Capture the cell that displays the provided text and extract its (X, Y) central coordinate. 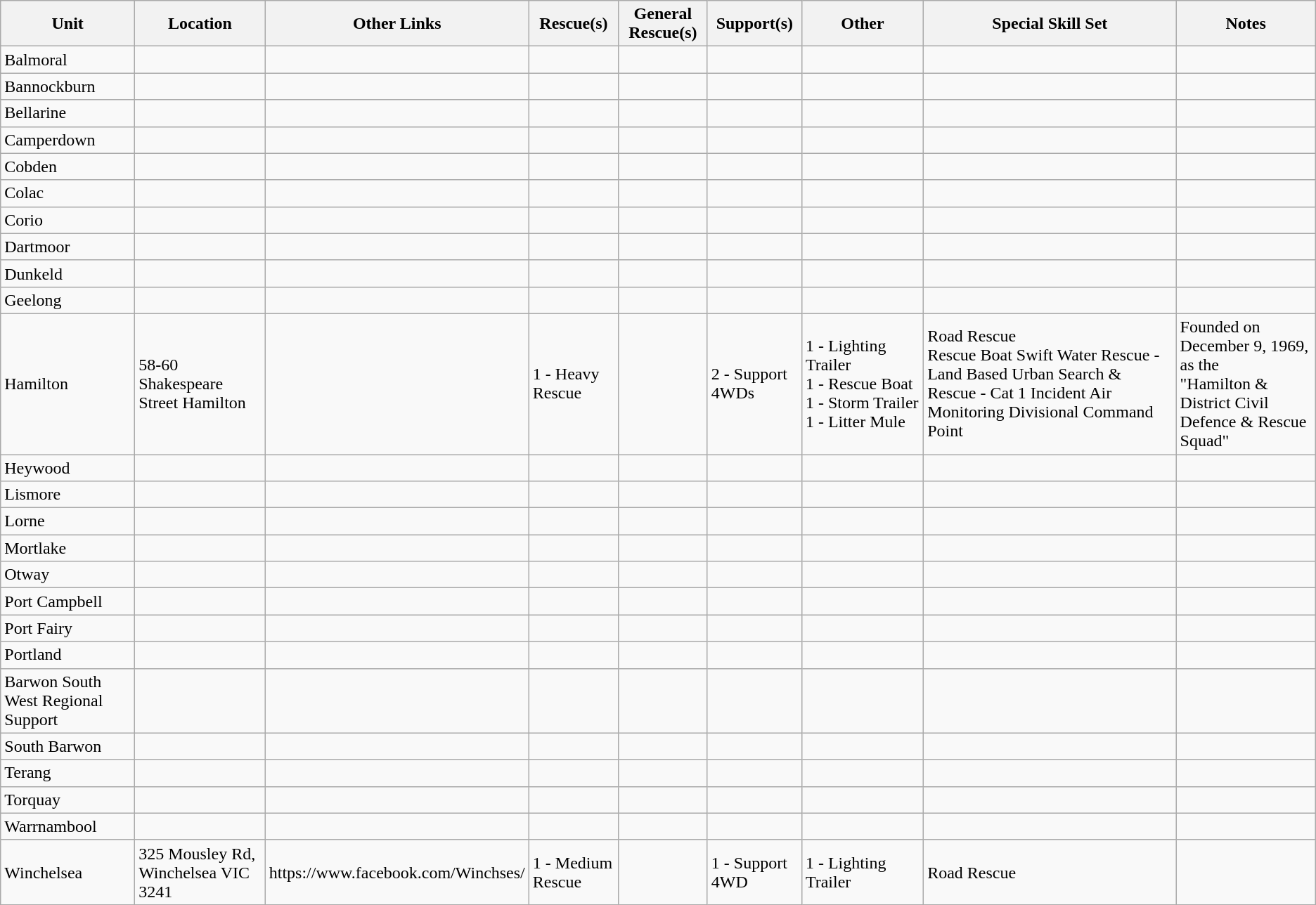
Other (862, 24)
South Barwon (67, 746)
Geelong (67, 300)
Dartmoor (67, 247)
Bannockburn (67, 86)
Portland (67, 655)
Barwon South West Regional Support (67, 701)
1 - Medium Rescue (574, 872)
Cobden (67, 167)
Balmoral (67, 60)
Colac (67, 193)
Port Fairy (67, 628)
Road RescueRescue Boat Swift Water Rescue - Land Based Urban Search & Rescue - Cat 1 Incident Air Monitoring Divisional Command Point (1050, 384)
Camperdown (67, 140)
Lismore (67, 495)
Otway (67, 575)
Heywood (67, 467)
Hamilton (67, 384)
https://www.facebook.com/Winchses/ (396, 872)
1 - Heavy Rescue (574, 384)
Rescue(s) (574, 24)
1 - Support 4WD (754, 872)
Location (200, 24)
General Rescue(s) (664, 24)
1 - Lighting Trailer1 - Rescue Boat 1 - Storm Trailer 1 - Litter Mule (862, 384)
Notes (1246, 24)
58-60 Shakespeare Street Hamilton (200, 384)
Bellarine (67, 113)
Road Rescue (1050, 872)
Unit (67, 24)
Dunkeld (67, 273)
2 - Support 4WDs (754, 384)
Port Campbell (67, 601)
Special Skill Set (1050, 24)
Winchelsea (67, 872)
Founded on December 9, 1969, as the"Hamilton & District Civil Defence & Rescue Squad" (1246, 384)
Terang (67, 773)
325 Mousley Rd, Winchelsea VIC 3241 (200, 872)
Mortlake (67, 548)
Corio (67, 220)
Support(s) (754, 24)
Warrnambool (67, 826)
Lorne (67, 521)
1 - Lighting Trailer (862, 872)
Other Links (396, 24)
Torquay (67, 800)
